Return the (x, y) coordinate for the center point of the cell that contains the specified text.  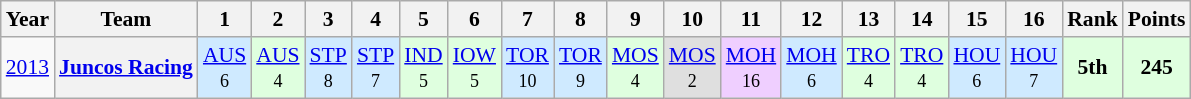
HOU6 (976, 68)
Year (28, 19)
2013 (28, 68)
1 (224, 19)
3 (328, 19)
245 (1157, 68)
15 (976, 19)
AUS4 (278, 68)
TOR9 (580, 68)
7 (528, 19)
9 (636, 19)
IOW5 (474, 68)
Juncos Racing (126, 68)
6 (474, 19)
AUS6 (224, 68)
8 (580, 19)
MOH16 (752, 68)
10 (692, 19)
2 (278, 19)
Team (126, 19)
12 (812, 19)
MOS2 (692, 68)
Points (1157, 19)
MOH6 (812, 68)
HOU7 (1034, 68)
4 (376, 19)
STP7 (376, 68)
14 (922, 19)
STP8 (328, 68)
IND5 (423, 68)
Rank (1092, 19)
5th (1092, 68)
11 (752, 19)
MOS4 (636, 68)
5 (423, 19)
TOR10 (528, 68)
16 (1034, 19)
13 (868, 19)
